Search for the cell housing the specified text and yield its [x, y] center coordinate. 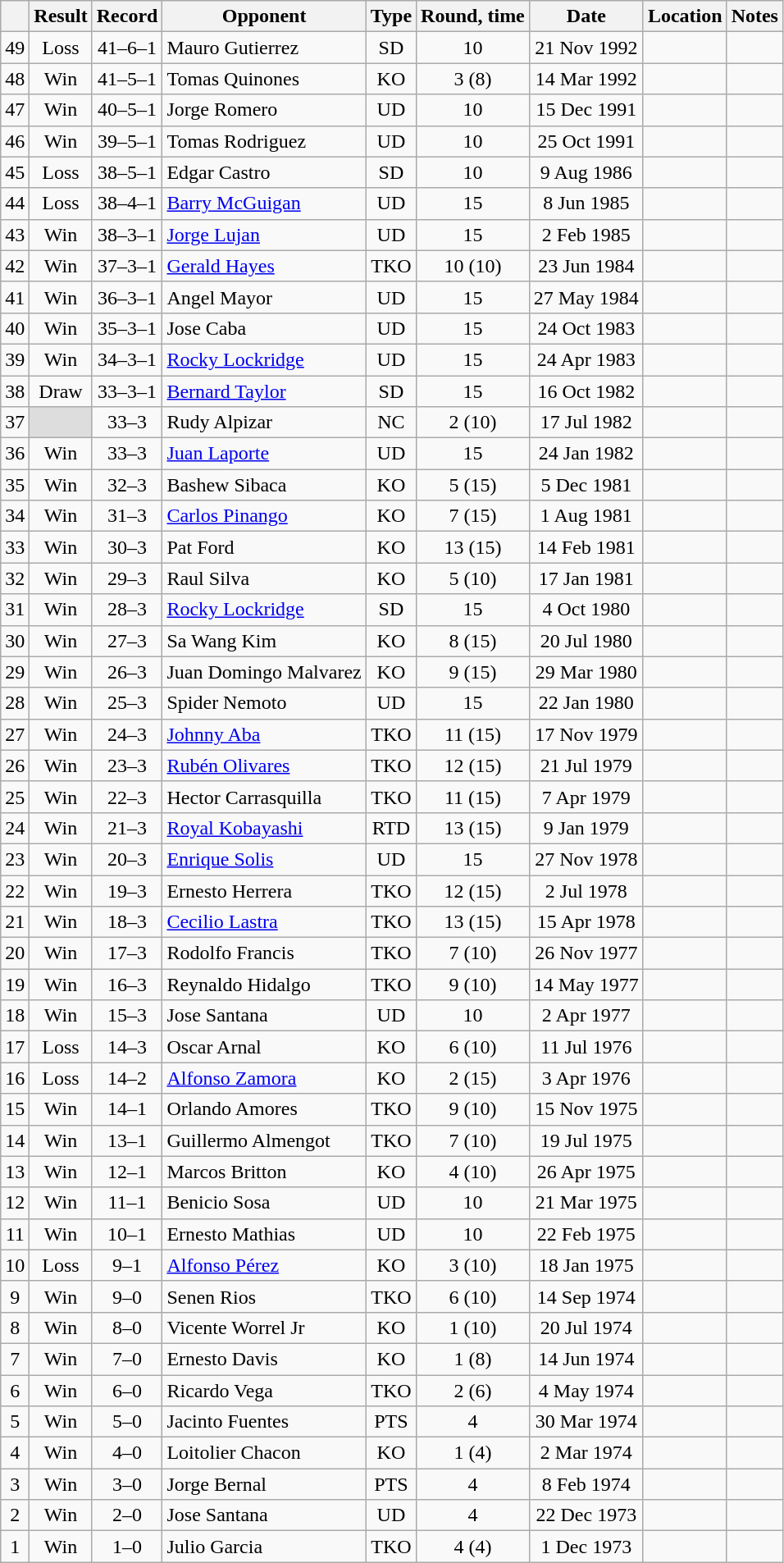
38–3–1 [127, 235]
27 May 1984 [586, 297]
17–3 [127, 953]
13 [15, 1172]
Result [61, 16]
5 Dec 1981 [586, 485]
41–5–1 [127, 79]
14 Feb 1981 [586, 547]
5 [15, 1422]
34–3–1 [127, 359]
31 [15, 610]
Date [586, 16]
Jorge Bernal [264, 1484]
21 [15, 922]
23 Jun 1984 [586, 266]
25 Oct 1991 [586, 141]
Cecilio Lastra [264, 922]
1 (8) [473, 1359]
27 Nov 1978 [586, 859]
16–3 [127, 985]
28 [15, 703]
22 Feb 1975 [586, 1234]
8 Jun 1985 [586, 203]
2 [15, 1515]
31–3 [127, 516]
14 Sep 1974 [586, 1296]
14–3 [127, 1047]
21–3 [127, 828]
21 Nov 1992 [586, 48]
4 (4) [473, 1547]
Rodolfo Francis [264, 953]
45 [15, 172]
Pat Ford [264, 547]
1 Dec 1973 [586, 1547]
38–4–1 [127, 203]
33–3–1 [127, 391]
3 (8) [473, 79]
Angel Mayor [264, 297]
43 [15, 235]
Benicio Sosa [264, 1203]
Vicente Worrel Jr [264, 1328]
37 [15, 423]
16 [15, 1078]
30 Mar 1974 [586, 1422]
12 [15, 1203]
24 Jan 1982 [586, 454]
48 [15, 79]
6–0 [127, 1391]
15–3 [127, 1016]
1–0 [127, 1547]
35–3–1 [127, 328]
49 [15, 48]
Ernesto Mathias [264, 1234]
Opponent [264, 16]
20 Jul 1974 [586, 1328]
8 [15, 1328]
16 Oct 1982 [586, 391]
Oscar Arnal [264, 1047]
8–0 [127, 1328]
3–0 [127, 1484]
Rudy Alpizar [264, 423]
22–3 [127, 797]
Bernard Taylor [264, 391]
20–3 [127, 859]
17 Jan 1981 [586, 578]
NC [390, 423]
5–0 [127, 1422]
1 (4) [473, 1453]
22 Dec 1973 [586, 1515]
26 Nov 1977 [586, 953]
20 [15, 953]
Gerald Hayes [264, 266]
4 May 1974 [586, 1391]
Enrique Solis [264, 859]
40–5–1 [127, 110]
2 Feb 1985 [586, 235]
Notes [754, 16]
Tomas Rodriguez [264, 141]
14–2 [127, 1078]
23–3 [127, 766]
18 [15, 1016]
14 [15, 1140]
7 (15) [473, 516]
14 Jun 1974 [586, 1359]
Carlos Pinango [264, 516]
Juan Domingo Malvarez [264, 672]
Ernesto Davis [264, 1359]
37–3–1 [127, 266]
2–0 [127, 1515]
Sa Wang Kim [264, 641]
25 [15, 797]
Jacinto Fuentes [264, 1422]
27–3 [127, 641]
40 [15, 328]
30–3 [127, 547]
38 [15, 391]
Marcos Britton [264, 1172]
7 [15, 1359]
29 Mar 1980 [586, 672]
17 Jul 1982 [586, 423]
41–6–1 [127, 48]
20 Jul 1980 [586, 641]
9–1 [127, 1265]
2 Jul 1978 [586, 890]
Tomas Quinones [264, 79]
Round, time [473, 16]
29–3 [127, 578]
32 [15, 578]
18 Jan 1975 [586, 1265]
Julio Garcia [264, 1547]
Record [127, 16]
7–0 [127, 1359]
5 (15) [473, 485]
Ricardo Vega [264, 1391]
10 (10) [473, 266]
Edgar Castro [264, 172]
Reynaldo Hidalgo [264, 985]
22 Jan 1980 [586, 703]
36 [15, 454]
Raul Silva [264, 578]
4 Oct 1980 [586, 610]
1 (10) [473, 1328]
39–5–1 [127, 141]
19 [15, 985]
26–3 [127, 672]
24 [15, 828]
Loitolier Chacon [264, 1453]
35 [15, 485]
24 Oct 1983 [586, 328]
24 Apr 1983 [586, 359]
Barry McGuigan [264, 203]
Jorge Lujan [264, 235]
14 Mar 1992 [586, 79]
9–0 [127, 1296]
12–1 [127, 1172]
Senen Rios [264, 1296]
44 [15, 203]
22 [15, 890]
21 Mar 1975 [586, 1203]
Royal Kobayashi [264, 828]
7 Apr 1979 [586, 797]
Rubén Olivares [264, 766]
17 Nov 1979 [586, 734]
46 [15, 141]
9 Aug 1986 [586, 172]
RTD [390, 828]
Location [685, 16]
36–3–1 [127, 297]
Hector Carrasquilla [264, 797]
33 [15, 547]
14–1 [127, 1109]
9 Jan 1979 [586, 828]
2 (10) [473, 423]
24–3 [127, 734]
Orlando Amores [264, 1109]
19 Jul 1975 [586, 1140]
26 [15, 766]
26 Apr 1975 [586, 1172]
Johnny Aba [264, 734]
6 [15, 1391]
13–1 [127, 1140]
Ernesto Herrera [264, 890]
Spider Nemoto [264, 703]
2 Mar 1974 [586, 1453]
4–0 [127, 1453]
1 [15, 1547]
18–3 [127, 922]
27 [15, 734]
Draw [61, 391]
5 (10) [473, 578]
14 May 1977 [586, 985]
19–3 [127, 890]
47 [15, 110]
Alfonso Zamora [264, 1078]
9 [15, 1296]
3 Apr 1976 [586, 1078]
4 (10) [473, 1172]
25–3 [127, 703]
28–3 [127, 610]
11–1 [127, 1203]
2 (6) [473, 1391]
38–5–1 [127, 172]
11 [15, 1234]
Alfonso Pérez [264, 1265]
8 Feb 1974 [586, 1484]
Jose Caba [264, 328]
34 [15, 516]
15 Nov 1975 [586, 1109]
23 [15, 859]
3 (10) [473, 1265]
8 (15) [473, 641]
Guillermo Almengot [264, 1140]
29 [15, 672]
17 [15, 1047]
1 Aug 1981 [586, 516]
2 Apr 1977 [586, 1016]
15 Apr 1978 [586, 922]
39 [15, 359]
32–3 [127, 485]
10–1 [127, 1234]
30 [15, 641]
Bashew Sibaca [264, 485]
Type [390, 16]
Mauro Gutierrez [264, 48]
21 Jul 1979 [586, 766]
15 Dec 1991 [586, 110]
Jorge Romero [264, 110]
3 [15, 1484]
Juan Laporte [264, 454]
42 [15, 266]
2 (15) [473, 1078]
11 Jul 1976 [586, 1047]
41 [15, 297]
9 (15) [473, 672]
